Detect which cell encompasses the target text, then output its [X, Y] center coordinate. 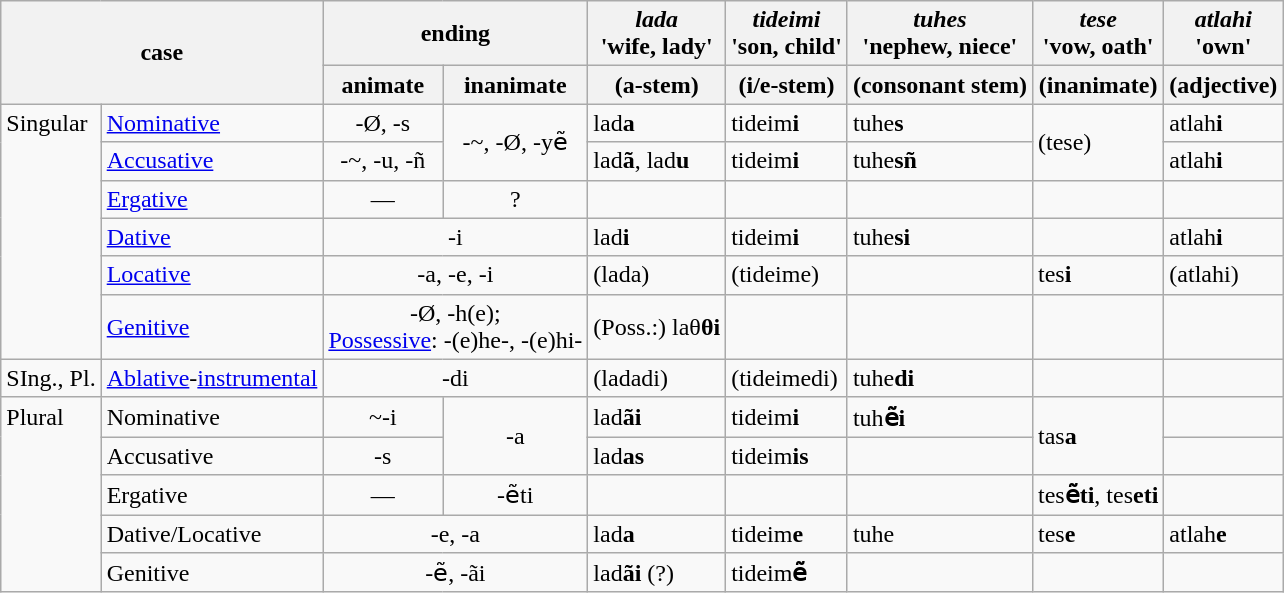
-s [383, 456]
-a [516, 436]
tese'vow, oath' [1098, 34]
tuhes'nephew, niece' [940, 34]
? [516, 199]
(lada) [657, 275]
(Poss.:) laθθi [657, 326]
-Ø, -s [383, 123]
Dative [212, 237]
-ẽti [516, 495]
tideimi'son, child' [787, 34]
ladãi (?) [657, 573]
~-i [383, 417]
ladã, ladu [657, 161]
tideimẽ [787, 573]
tideimis [787, 456]
SIng., Pl. [51, 378]
tesi [1098, 275]
tuhedi [940, 378]
tuhesñ [940, 161]
tesẽti, teseti [1098, 495]
(tideimedi) [787, 378]
(i/e-stem) [787, 85]
tideime [787, 533]
ending [456, 34]
tuhe [940, 533]
-a, -e, -i [456, 275]
-~, -Ø, -yẽ [516, 142]
(atlahi) [1224, 275]
tuhesi [940, 237]
(a-stem) [657, 85]
lada'wife, lady' [657, 34]
(consonant stem) [940, 85]
Dative/Locative [212, 533]
tasa [1098, 436]
(adjective) [1224, 85]
ladas [657, 456]
atlahi'own' [1224, 34]
tuhes [940, 123]
(tese) [1098, 142]
-~, -u, -ñ [383, 161]
inanimate [516, 85]
case [162, 52]
tuhẽi [940, 417]
Ablative-instrumental [212, 378]
(ladadi) [657, 378]
-i [456, 237]
ladi [657, 237]
(inanimate) [1098, 85]
ladãi [657, 417]
Plural [51, 494]
animate [383, 85]
atlahe [1224, 533]
tese [1098, 533]
Singular [51, 232]
Locative [212, 275]
-e, -a [456, 533]
-Ø, -h(e);Possessive: -(e)he-, -(e)hi- [456, 326]
-di [456, 378]
(tideime) [787, 275]
-ẽ, -ãi [456, 573]
